Search for the cell housing the specified text and yield its [X, Y] center coordinate. 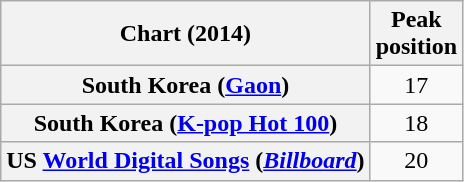
South Korea (K-pop Hot 100) [186, 123]
18 [416, 123]
20 [416, 161]
US World Digital Songs (Billboard) [186, 161]
South Korea (Gaon) [186, 85]
Chart (2014) [186, 34]
Peakposition [416, 34]
17 [416, 85]
